Extract the (x, y) coordinate from the center of the cell holding the provided text.  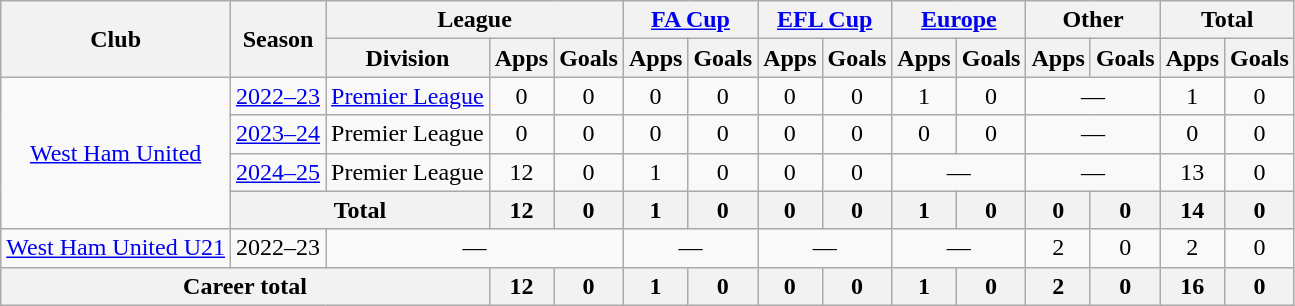
West Ham United U21 (116, 248)
FA Cup (690, 20)
Career total (245, 286)
EFL Cup (825, 20)
13 (1192, 172)
League (475, 20)
West Ham United (116, 153)
Season (278, 39)
Division (408, 58)
2023–24 (278, 134)
14 (1192, 210)
Europe (959, 20)
Club (116, 39)
16 (1192, 286)
Other (1093, 20)
2024–25 (278, 172)
